Scan for the cell matching the given text and deliver its (X, Y) coordinate at center. 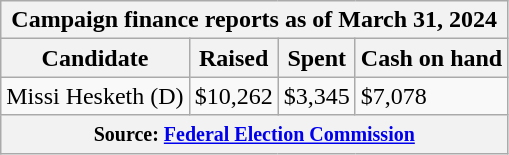
Raised (234, 58)
Source: Federal Election Commission (254, 134)
$7,078 (431, 96)
Cash on hand (431, 58)
$3,345 (316, 96)
Candidate (95, 58)
Spent (316, 58)
Campaign finance reports as of March 31, 2024 (254, 20)
Missi Hesketh (D) (95, 96)
$10,262 (234, 96)
